Search for the cell housing the specified text and yield its (X, Y) center coordinate. 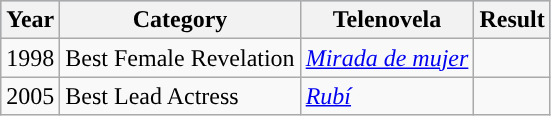
Best Female Revelation (180, 58)
Category (180, 20)
Mirada de mujer (387, 58)
2005 (30, 96)
Rubí (387, 96)
Result (512, 20)
Year (30, 20)
1998 (30, 58)
Telenovela (387, 20)
Best Lead Actress (180, 96)
